Return [X, Y] of the center of cell containing provided text 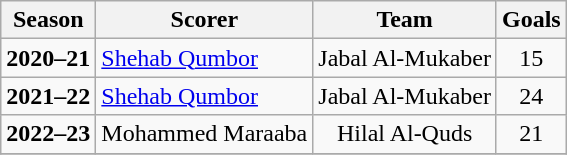
Mohammed Maraaba [204, 134]
Hilal Al-Quds [405, 134]
2020–21 [48, 58]
24 [531, 96]
Team [405, 20]
Goals [531, 20]
21 [531, 134]
Season [48, 20]
15 [531, 58]
Scorer [204, 20]
2022–23 [48, 134]
2021–22 [48, 96]
